Determine the [x, y] coordinate at the center of the cell enclosing the given text.  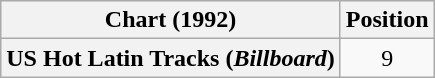
Chart (1992) [171, 20]
Position [387, 20]
US Hot Latin Tracks (Billboard) [171, 58]
9 [387, 58]
